For the text-containing cell, return its midpoint in [X, Y] coordinate format. 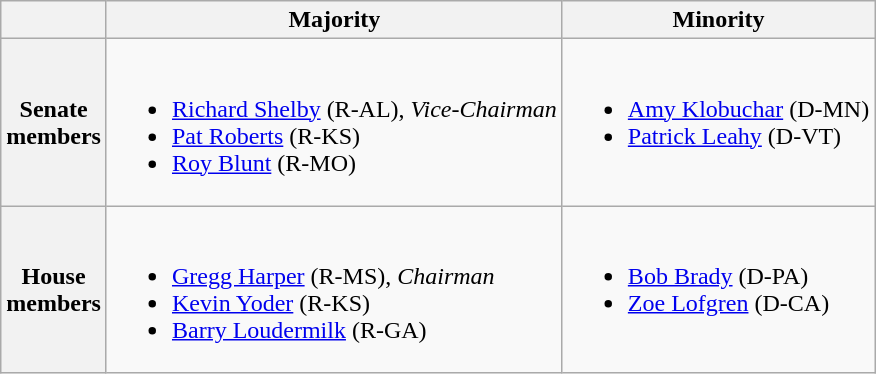
Bob Brady (D-PA)Zoe Lofgren (D-CA) [718, 290]
Senatemembers [54, 122]
Richard Shelby (R-AL), Vice-ChairmanPat Roberts (R-KS)Roy Blunt (R-MO) [334, 122]
Amy Klobuchar (D-MN)Patrick Leahy (D-VT) [718, 122]
Majority [334, 20]
Housemembers [54, 290]
Gregg Harper (R-MS), ChairmanKevin Yoder (R-KS)Barry Loudermilk (R-GA) [334, 290]
Minority [718, 20]
